From the cell containing the given text, extract its center point as (x, y) coordinate. 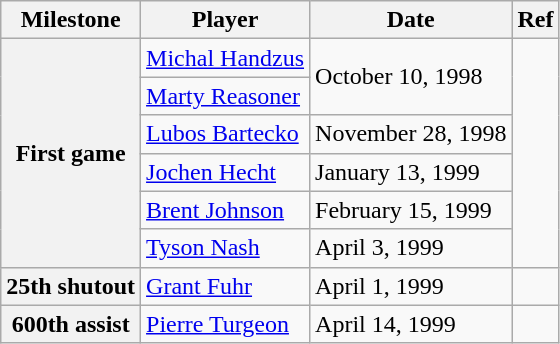
First game (71, 153)
January 13, 1999 (411, 172)
Ref (536, 20)
Jochen Hecht (226, 172)
February 15, 1999 (411, 210)
Date (411, 20)
Pierre Turgeon (226, 324)
Grant Fuhr (226, 286)
Marty Reasoner (226, 96)
Lubos Bartecko (226, 134)
Tyson Nash (226, 248)
25th shutout (71, 286)
Milestone (71, 20)
April 1, 1999 (411, 286)
600th assist (71, 324)
November 28, 1998 (411, 134)
Brent Johnson (226, 210)
April 3, 1999 (411, 248)
Player (226, 20)
Michal Handzus (226, 58)
October 10, 1998 (411, 77)
April 14, 1999 (411, 324)
